Scan for the cell matching the given text and deliver its [x, y] coordinate at center. 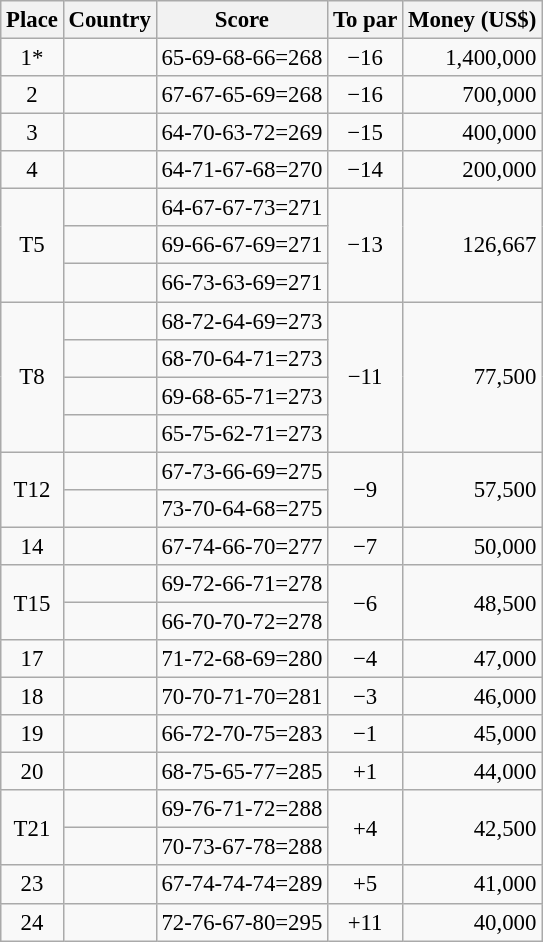
70-70-71-70=281 [242, 697]
19 [32, 734]
3 [32, 133]
42,500 [472, 828]
−6 [366, 602]
65-75-62-71=273 [242, 433]
50,000 [472, 546]
68-75-65-77=285 [242, 772]
−11 [366, 377]
1* [32, 58]
+4 [366, 828]
23 [32, 885]
+11 [366, 922]
66-72-70-75=283 [242, 734]
67-67-65-69=268 [242, 95]
126,667 [472, 246]
−15 [366, 133]
70-73-67-78=288 [242, 847]
400,000 [472, 133]
T12 [32, 490]
−4 [366, 659]
Score [242, 20]
57,500 [472, 490]
69-72-66-71=278 [242, 584]
4 [32, 170]
Place [32, 20]
73-70-64-68=275 [242, 509]
Country [110, 20]
−3 [366, 697]
14 [32, 546]
64-70-63-72=269 [242, 133]
18 [32, 697]
−1 [366, 734]
68-72-64-69=273 [242, 321]
71-72-68-69=280 [242, 659]
69-76-71-72=288 [242, 809]
T5 [32, 246]
67-73-66-69=275 [242, 471]
24 [32, 922]
72-76-67-80=295 [242, 922]
68-70-64-71=273 [242, 358]
64-67-67-73=271 [242, 208]
1,400,000 [472, 58]
17 [32, 659]
48,500 [472, 602]
2 [32, 95]
T21 [32, 828]
77,500 [472, 377]
−14 [366, 170]
44,000 [472, 772]
64-71-67-68=270 [242, 170]
+5 [366, 885]
66-70-70-72=278 [242, 621]
47,000 [472, 659]
T15 [32, 602]
69-66-67-69=271 [242, 245]
69-68-65-71=273 [242, 396]
T8 [32, 377]
40,000 [472, 922]
200,000 [472, 170]
−9 [366, 490]
−13 [366, 246]
+1 [366, 772]
Money (US$) [472, 20]
700,000 [472, 95]
−7 [366, 546]
65-69-68-66=268 [242, 58]
67-74-66-70=277 [242, 546]
67-74-74-74=289 [242, 885]
41,000 [472, 885]
To par [366, 20]
20 [32, 772]
46,000 [472, 697]
66-73-63-69=271 [242, 283]
45,000 [472, 734]
